Identify which cell holds the provided text, then report its (X, Y) central coordinate. 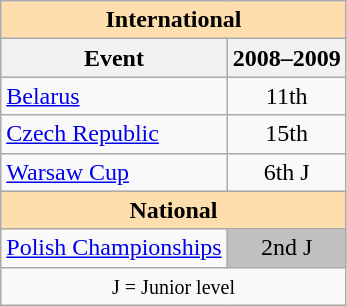
Warsaw Cup (114, 172)
15th (286, 134)
J = Junior level (174, 286)
11th (286, 96)
Event (114, 58)
2nd J (286, 248)
2008–2009 (286, 58)
International (174, 20)
Belarus (114, 96)
6th J (286, 172)
Czech Republic (114, 134)
Polish Championships (114, 248)
National (174, 210)
